Scan for the cell matching the given text and deliver its [x, y] coordinate at center. 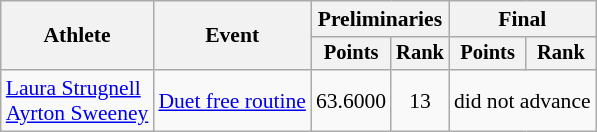
did not advance [522, 100]
Preliminaries [380, 19]
Event [232, 36]
Final [522, 19]
63.6000 [351, 100]
13 [420, 100]
Duet free routine [232, 100]
Laura StrugnellAyrton Sweeney [78, 100]
Athlete [78, 36]
